Extract the (x, y) coordinate from the center of the cell holding the provided text.  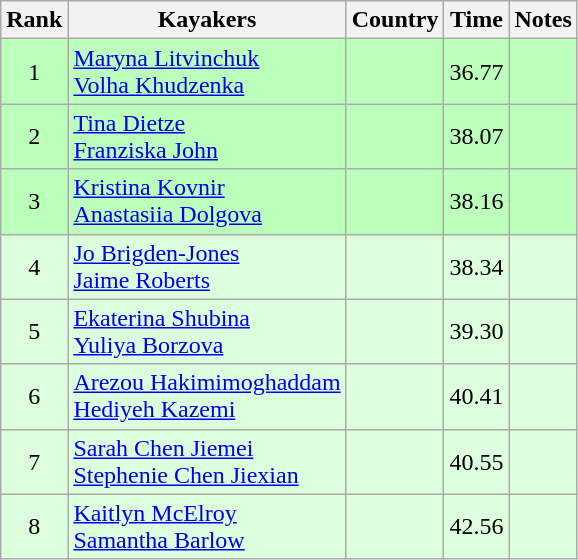
Sarah Chen JiemeiStephenie Chen Jiexian (207, 462)
38.07 (476, 136)
Time (476, 20)
7 (34, 462)
Notes (543, 20)
Kristina KovnirAnastasiia Dolgova (207, 202)
Country (395, 20)
Maryna LitvinchukVolha Khudzenka (207, 72)
Arezou HakimimoghaddamHediyeh Kazemi (207, 396)
Rank (34, 20)
Kaitlyn McElroySamantha Barlow (207, 526)
42.56 (476, 526)
Ekaterina ShubinaYuliya Borzova (207, 332)
2 (34, 136)
8 (34, 526)
38.34 (476, 266)
40.41 (476, 396)
Kayakers (207, 20)
38.16 (476, 202)
Tina DietzeFranziska John (207, 136)
1 (34, 72)
4 (34, 266)
39.30 (476, 332)
3 (34, 202)
6 (34, 396)
40.55 (476, 462)
36.77 (476, 72)
5 (34, 332)
Jo Brigden-JonesJaime Roberts (207, 266)
